Identify which cell holds the provided text, then report its (X, Y) central coordinate. 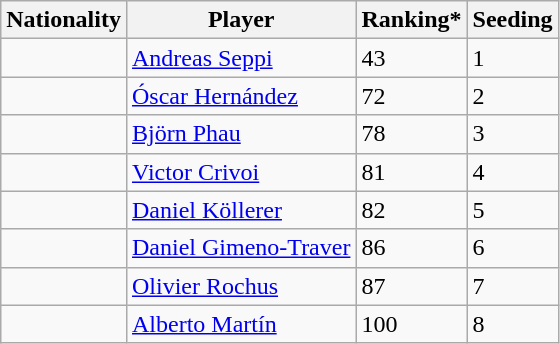
Björn Phau (240, 134)
6 (512, 248)
7 (512, 286)
2 (512, 96)
Seeding (512, 20)
Alberto Martín (240, 324)
Nationality (64, 20)
8 (512, 324)
78 (412, 134)
Óscar Hernández (240, 96)
87 (412, 286)
5 (512, 210)
4 (512, 172)
81 (412, 172)
Olivier Rochus (240, 286)
Andreas Seppi (240, 58)
Daniel Köllerer (240, 210)
3 (512, 134)
43 (412, 58)
82 (412, 210)
Victor Crivoi (240, 172)
86 (412, 248)
100 (412, 324)
Player (240, 20)
Daniel Gimeno-Traver (240, 248)
Ranking* (412, 20)
72 (412, 96)
1 (512, 58)
